From the cell containing the given text, extract its center point as [x, y] coordinate. 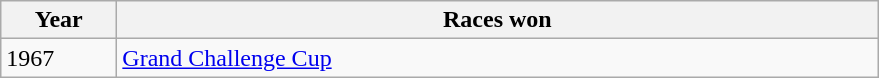
Year [59, 20]
1967 [59, 58]
Grand Challenge Cup [498, 58]
Races won [498, 20]
